Search for the cell housing the specified text and yield its [x, y] center coordinate. 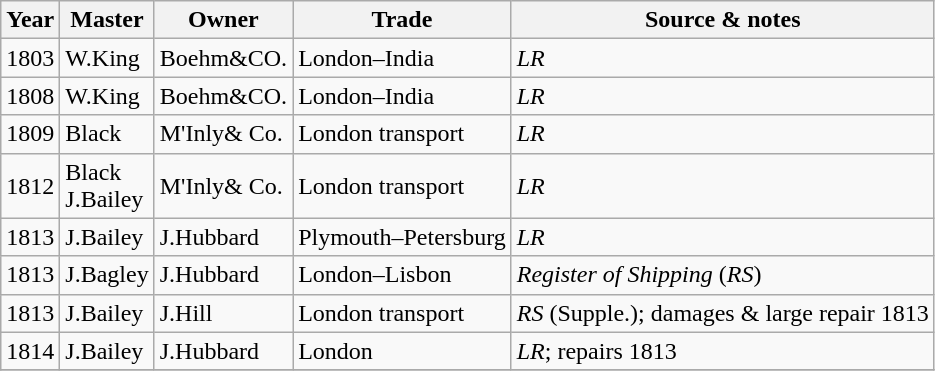
Black [107, 134]
London–Lisbon [402, 275]
Register of Shipping (RS) [722, 275]
London [402, 351]
Plymouth–Petersburg [402, 237]
BlackJ.Bailey [107, 186]
Master [107, 20]
1814 [30, 351]
RS (Supple.); damages & large repair 1813 [722, 313]
Source & notes [722, 20]
J.Bagley [107, 275]
1812 [30, 186]
1803 [30, 58]
1808 [30, 96]
Trade [402, 20]
Owner [223, 20]
J.Hill [223, 313]
LR; repairs 1813 [722, 351]
Year [30, 20]
1809 [30, 134]
